Scan for the cell matching the given text and deliver its (X, Y) coordinate at center. 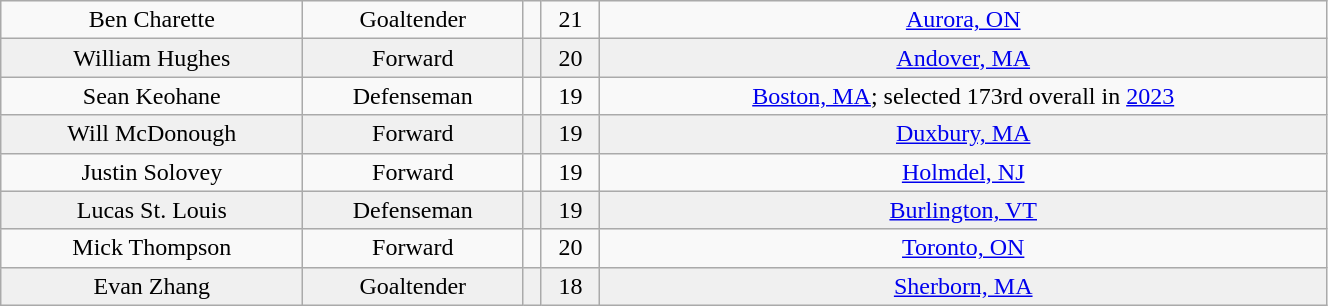
Justin Solovey (152, 172)
Evan Zhang (152, 286)
Lucas St. Louis (152, 210)
Aurora, ON (963, 20)
Toronto, ON (963, 248)
Sean Keohane (152, 96)
Ben Charette (152, 20)
Duxbury, MA (963, 134)
21 (570, 20)
Burlington, VT (963, 210)
Sherborn, MA (963, 286)
Mick Thompson (152, 248)
William Hughes (152, 58)
18 (570, 286)
Boston, MA; selected 173rd overall in 2023 (963, 96)
Will McDonough (152, 134)
Holmdel, NJ (963, 172)
Andover, MA (963, 58)
